Output the [X, Y] coordinate of the center of the cell containing the given text.  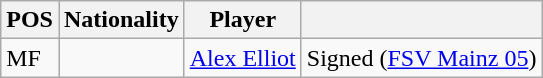
Alex Elliot [242, 58]
MF [30, 58]
Player [242, 20]
Nationality [121, 20]
POS [30, 20]
Signed (FSV Mainz 05) [422, 58]
